Capture the cell that displays the provided text and extract its [x, y] central coordinate. 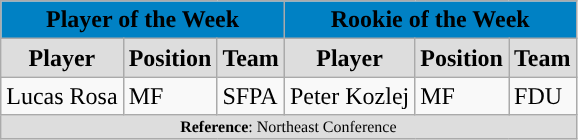
Player of the Week [143, 20]
Peter Kozlej [349, 96]
FDU [542, 96]
Reference: Northeast Conference [288, 127]
SFPA [251, 96]
Rookie of the Week [430, 20]
Lucas Rosa [62, 96]
